From the cell containing the given text, extract its center point as (X, Y) coordinate. 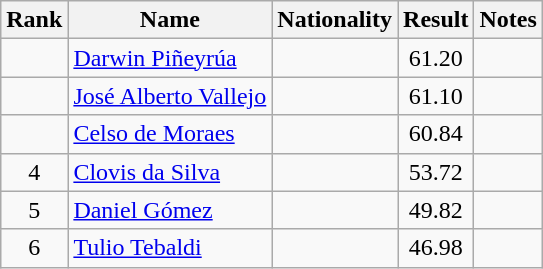
Result (436, 20)
61.10 (436, 96)
5 (34, 210)
Darwin Piñeyrúa (170, 58)
53.72 (436, 172)
61.20 (436, 58)
Rank (34, 20)
4 (34, 172)
Nationality (335, 20)
Tulio Tebaldi (170, 248)
Notes (508, 20)
49.82 (436, 210)
Celso de Moraes (170, 134)
José Alberto Vallejo (170, 96)
46.98 (436, 248)
Name (170, 20)
Clovis da Silva (170, 172)
Daniel Gómez (170, 210)
60.84 (436, 134)
6 (34, 248)
